Return the (x, y) coordinate for the center point of the cell that contains the specified text.  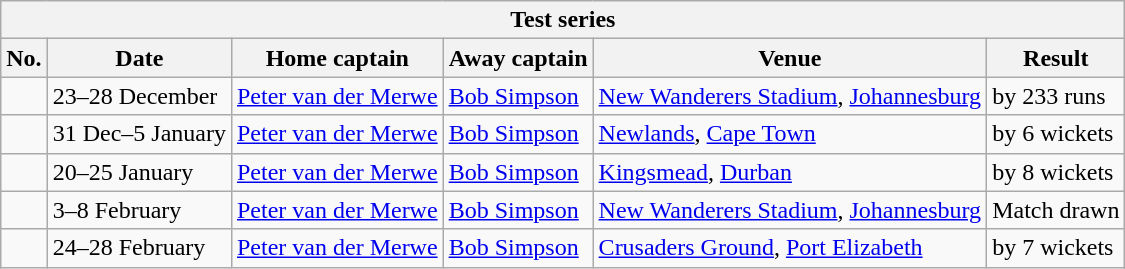
by 6 wickets (1056, 134)
Home captain (337, 58)
3–8 February (139, 210)
Result (1056, 58)
Date (139, 58)
Away captain (518, 58)
20–25 January (139, 172)
Kingsmead, Durban (790, 172)
Venue (790, 58)
23–28 December (139, 96)
by 8 wickets (1056, 172)
Crusaders Ground, Port Elizabeth (790, 248)
Match drawn (1056, 210)
24–28 February (139, 248)
by 233 runs (1056, 96)
31 Dec–5 January (139, 134)
Newlands, Cape Town (790, 134)
Test series (563, 20)
No. (24, 58)
by 7 wickets (1056, 248)
